Search for the cell housing the specified text and yield its (X, Y) center coordinate. 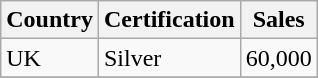
60,000 (278, 58)
Silver (169, 58)
Sales (278, 20)
Country (50, 20)
UK (50, 58)
Certification (169, 20)
